From the cell containing the given text, extract its center point as [X, Y] coordinate. 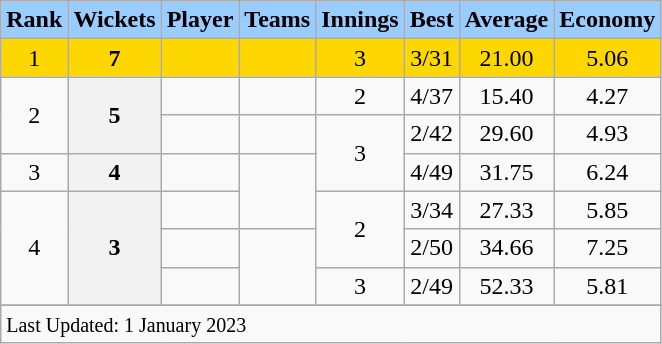
Innings [360, 20]
5.85 [608, 210]
27.33 [506, 210]
31.75 [506, 172]
52.33 [506, 286]
4/37 [432, 96]
3/31 [432, 58]
4.27 [608, 96]
7 [114, 58]
3/34 [432, 210]
6.24 [608, 172]
2/50 [432, 248]
Best [432, 20]
Last Updated: 1 January 2023 [331, 324]
5.06 [608, 58]
15.40 [506, 96]
Player [200, 20]
29.60 [506, 134]
21.00 [506, 58]
Teams [278, 20]
2/49 [432, 286]
34.66 [506, 248]
1 [34, 58]
5.81 [608, 286]
Average [506, 20]
4.93 [608, 134]
2/42 [432, 134]
7.25 [608, 248]
4/49 [432, 172]
Economy [608, 20]
Rank [34, 20]
Wickets [114, 20]
5 [114, 115]
